Identify which cell holds the provided text, then report its [X, Y] central coordinate. 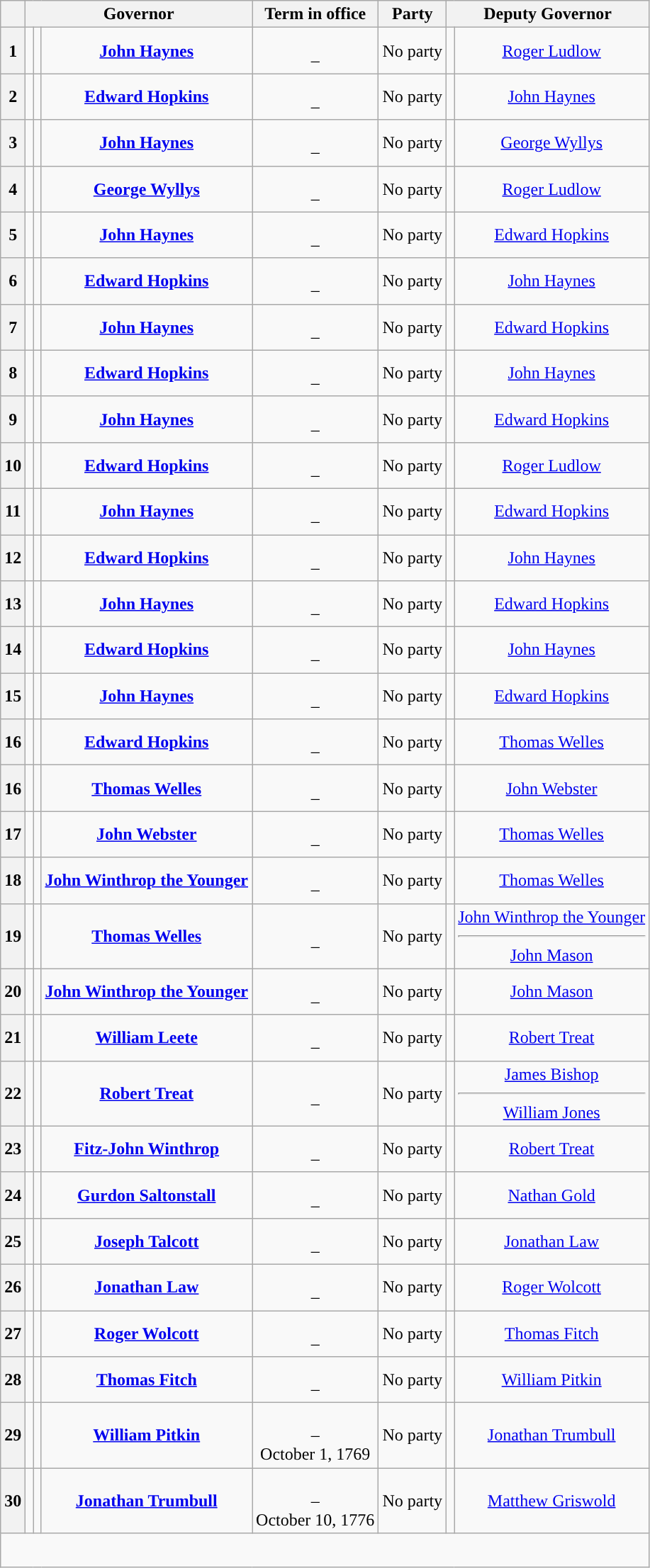
30 [13, 1501]
29 [13, 1436]
Party [413, 14]
10 [13, 465]
Matthew Griswold [551, 1501]
John Winthrop the YoungerJohn Mason [551, 936]
28 [13, 1380]
Joseph Talcott [147, 1241]
Governor [139, 14]
Term in office [315, 14]
22 [13, 1093]
3 [13, 143]
11 [13, 512]
5 [13, 235]
9 [13, 419]
6 [13, 281]
19 [13, 936]
Nathan Gold [551, 1195]
12 [13, 557]
13 [13, 604]
18 [13, 880]
27 [13, 1333]
21 [13, 1037]
23 [13, 1149]
John Mason [551, 992]
–October 10, 1776 [315, 1501]
Fitz-John Winthrop [147, 1149]
8 [13, 373]
24 [13, 1195]
14 [13, 650]
1 [13, 51]
17 [13, 835]
Gurdon Saltonstall [147, 1195]
26 [13, 1287]
2 [13, 96]
7 [13, 327]
15 [13, 696]
25 [13, 1241]
–October 1, 1769 [315, 1436]
4 [13, 188]
Deputy Governor [548, 14]
James BishopWilliam Jones [551, 1093]
20 [13, 992]
William Leete [147, 1037]
